Scan for the cell matching the given text and deliver its [x, y] coordinate at center. 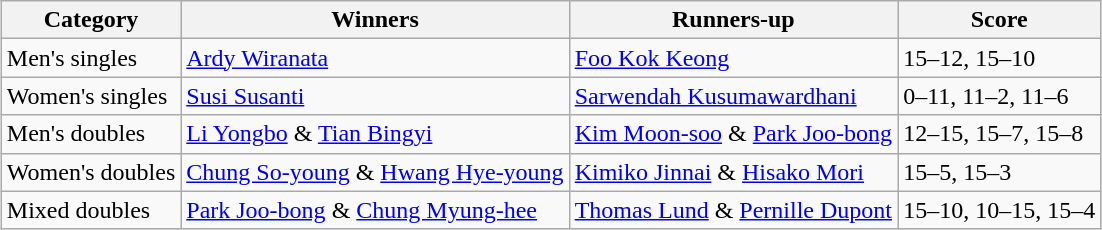
15–12, 15–10 [1000, 58]
Men's doubles [90, 134]
12–15, 15–7, 15–8 [1000, 134]
Sarwendah Kusumawardhani [733, 96]
Park Joo-bong & Chung Myung-hee [375, 210]
Kim Moon-soo & Park Joo-bong [733, 134]
Susi Susanti [375, 96]
Winners [375, 20]
Foo Kok Keong [733, 58]
Score [1000, 20]
Men's singles [90, 58]
Women's singles [90, 96]
Thomas Lund & Pernille Dupont [733, 210]
Ardy Wiranata [375, 58]
Category [90, 20]
Women's doubles [90, 172]
Li Yongbo & Tian Bingyi [375, 134]
15–5, 15–3 [1000, 172]
0–11, 11–2, 11–6 [1000, 96]
15–10, 10–15, 15–4 [1000, 210]
Mixed doubles [90, 210]
Runners-up [733, 20]
Kimiko Jinnai & Hisako Mori [733, 172]
Chung So-young & Hwang Hye-young [375, 172]
